Extract the [x, y] coordinate from the center of the cell holding the provided text.  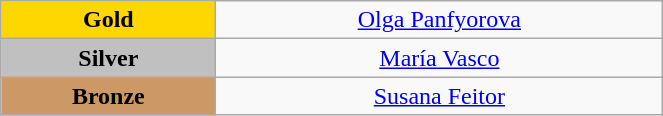
Bronze [108, 96]
Susana Feitor [440, 96]
Olga Panfyorova [440, 20]
María Vasco [440, 58]
Silver [108, 58]
Gold [108, 20]
